Return (X, Y) of the center of cell containing provided text 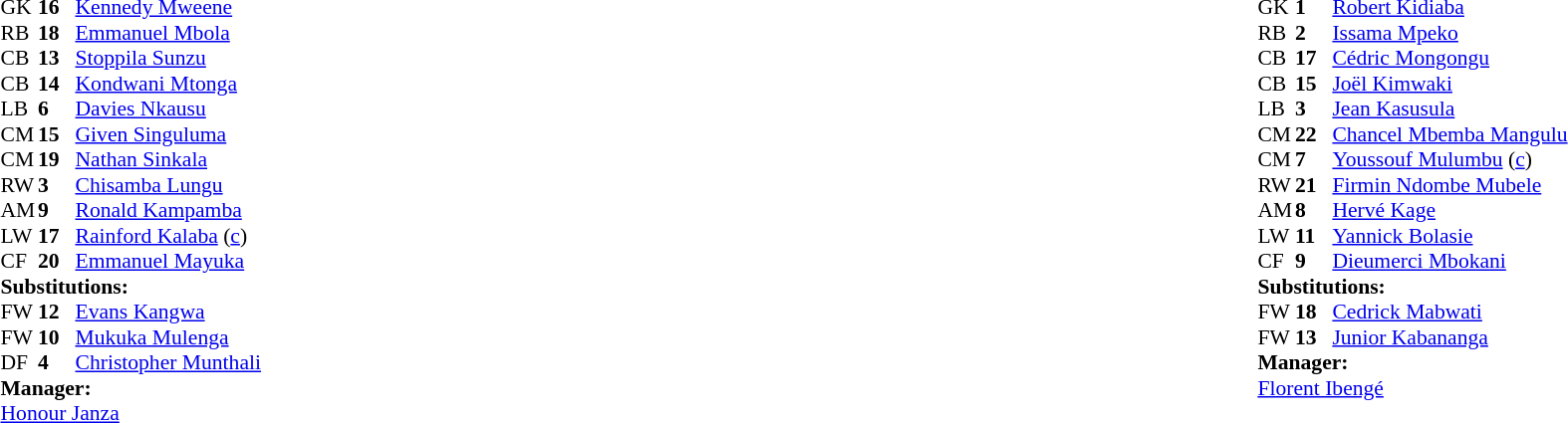
Stoppila Sunzu (168, 59)
14 (57, 84)
Chancel Mbemba Mangulu (1449, 134)
Chisamba Lungu (168, 185)
7 (1314, 160)
Issama Mpeko (1449, 33)
Given Singuluma (168, 134)
Cédric Mongongu (1449, 59)
4 (57, 363)
Florent Ibengé (1413, 388)
Youssouf Mulumbu (c) (1449, 160)
Cedrick Mabwati (1449, 312)
Emmanuel Mayuka (168, 262)
20 (57, 262)
Davies Nkausu (168, 108)
Yannick Bolasie (1449, 236)
Emmanuel Mbola (168, 33)
6 (57, 108)
22 (1314, 134)
Kondwani Mtonga (168, 84)
Evans Kangwa (168, 312)
Rainford Kalaba (c) (168, 236)
19 (57, 160)
8 (1314, 210)
10 (57, 337)
21 (1314, 185)
11 (1314, 236)
Junior Kabananga (1449, 337)
Jean Kasusula (1449, 108)
Ronald Kampamba (168, 210)
Firmin Ndombe Mubele (1449, 185)
Hervé Kage (1449, 210)
Dieumerci Mbokani (1449, 262)
Nathan Sinkala (168, 160)
DF (19, 363)
2 (1314, 33)
Christopher Munthali (168, 363)
12 (57, 312)
Mukuka Mulenga (168, 337)
Joël Kimwaki (1449, 84)
